Return [X, Y] of the center of cell containing provided text 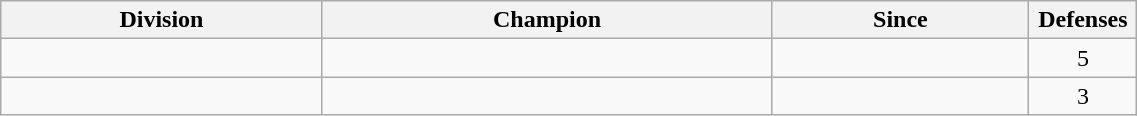
Champion [547, 20]
Since [900, 20]
Division [162, 20]
5 [1083, 58]
Defenses [1083, 20]
3 [1083, 96]
